Provide the (X, Y) coordinate of the cell's center where the given text is located.  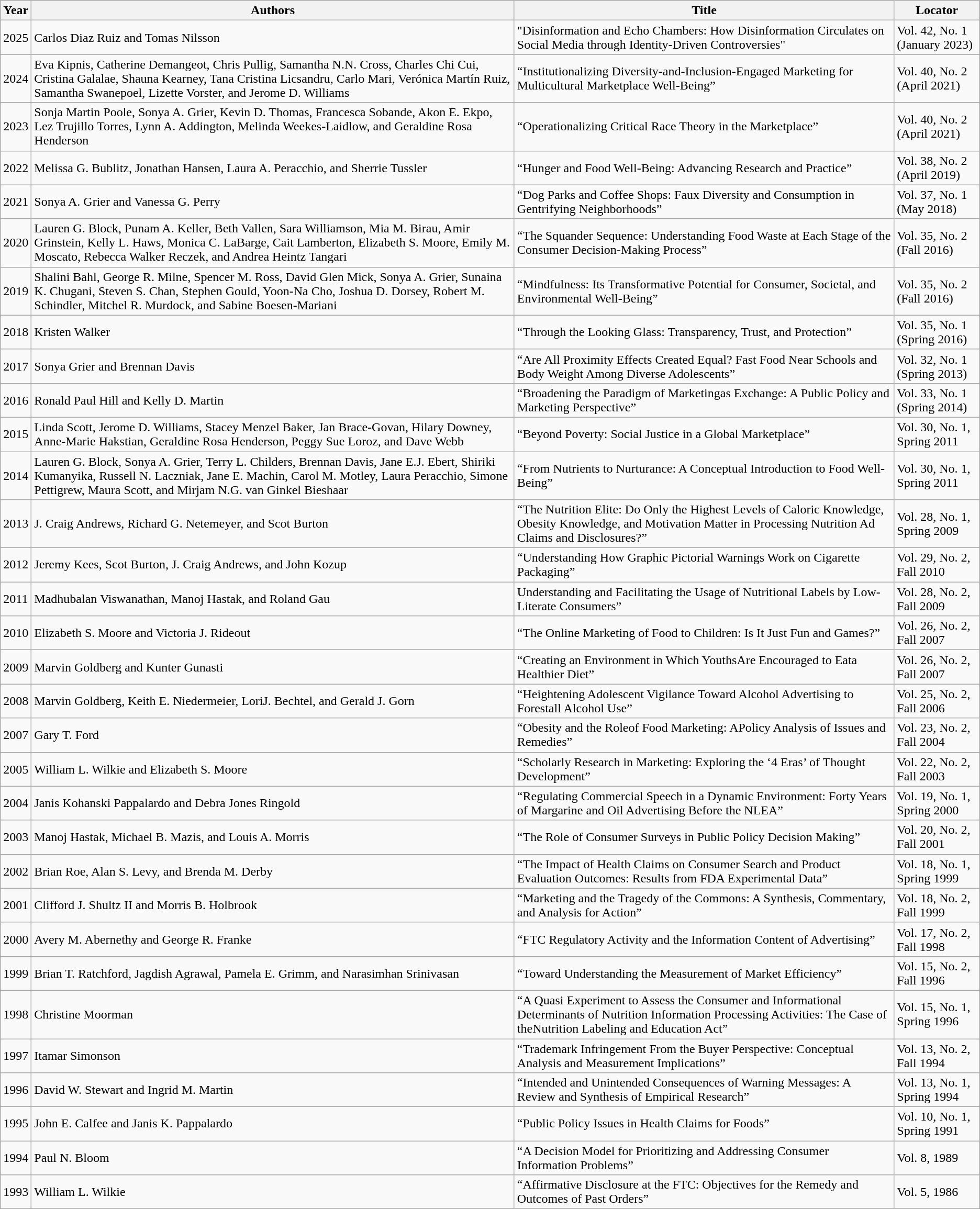
Vol. 23, No. 2, Fall 2004 (937, 735)
1997 (16, 1055)
Vol. 19, No. 1, Spring 2000 (937, 803)
J. Craig Andrews, Richard G. Netemeyer, and Scot Burton (273, 524)
“Regulating Commercial Speech in a Dynamic Environment: Forty Years of Margarine and Oil Advertising Before the NLEA” (704, 803)
“FTC Regulatory Activity and the Information Content of Advertising” (704, 939)
“The Role of Consumer Surveys in Public Policy Decision Making” (704, 837)
“Marketing and the Tragedy of the Commons: A Synthesis, Commentary, and Analysis for Action” (704, 905)
2020 (16, 243)
Sonya A. Grier and Vanessa G. Perry (273, 202)
Vol. 13, No. 1, Spring 1994 (937, 1090)
2013 (16, 524)
John E. Calfee and Janis K. Pappalardo (273, 1124)
“Broadening the Paradigm of Marketingas Exchange: A Public Policy and Marketing Perspective​” (704, 400)
Sonya Grier and Brennan Davis (273, 366)
Title (704, 10)
Locator (937, 10)
“Creating an Environment in Which YouthsAre Encouraged to Eata Healthier Diet” (704, 667)
Ronald Paul Hill and Kelly D. Martin (273, 400)
Vol. 33, No. 1 (Spring 2014) (937, 400)
“Obesity and the Roleof Food Marketing: APolicy Analysis of Issues and Remedies” (704, 735)
2021 (16, 202)
“Toward Understanding the Measurement of Market Efficiency” (704, 973)
2014 (16, 475)
“Trademark Infringement From the Buyer Perspective: Conceptual Analysis and Measurement Implications” (704, 1055)
Avery M. Abernethy and George R. Franke (273, 939)
2005 (16, 769)
Elizabeth S. Moore and Victoria J. Rideout (273, 633)
“The Squander Sequence: Understanding Food Waste at Each Stage of the Consumer Decision-Making Process” (704, 243)
Vol. 32, No. 1 (Spring 2013) (937, 366)
Vol. 37, No. 1 (May 2018) (937, 202)
1999 (16, 973)
2015 (16, 434)
Vol. 42, No. 1 (January 2023) (937, 38)
2003 (16, 837)
“Through the Looking Glass: Transparency, Trust, and Protection” (704, 332)
1998 (16, 1014)
“Understanding How Graphic Pictorial Warnings Work on Cigarette Packaging” (704, 565)
"Disinformation and Echo Chambers: How Disinformation Circulates on Social Media through Identity-Driven Controversies" (704, 38)
2023 (16, 127)
Madhubalan Viswanathan, Manoj Hastak, and Roland Gau (273, 599)
Vol. 20, No. 2, Fall 2001 (937, 837)
“Are All Proximity Effects Created Equal? Fast Food Near Schools and Body Weight Among Diverse Adolescents” (704, 366)
Brian T. Ratchford, Jagdish Agrawal, Pamela E. Grimm, and Narasimhan Srinivasan (273, 973)
Vol. 10, No. 1, Spring 1991 (937, 1124)
2017 (16, 366)
2007 (16, 735)
2018 (16, 332)
Marvin Goldberg, Keith E. Niedermeier, LoriJ. Bechtel, and Gerald J. Gorn (273, 701)
Vol. 29, No. 2, Fall 2010 (937, 565)
2010 (16, 633)
1994 (16, 1158)
William L. Wilkie and Elizabeth S. Moore (273, 769)
“Heightening Adolescent Vigilance Toward Alcohol Advertising to Forestall Alcohol Use” (704, 701)
2011 (16, 599)
“The Online Marketing of Food to Children: Is It Just Fun and Games?” (704, 633)
Kristen Walker (273, 332)
2001 (16, 905)
Vol. 28, No. 2, Fall 2009 (937, 599)
Vol. 18, No. 2, Fall 1999 (937, 905)
Understanding and Facilitating the Usage of Nutritional Labels by Low-Literate Consumers” (704, 599)
2022 (16, 167)
Paul N. Bloom (273, 1158)
Vol. 17, No. 2, Fall 1998 (937, 939)
1996 (16, 1090)
2019 (16, 291)
William L. Wilkie (273, 1192)
Vol. 15, No. 2, Fall 1996 (937, 973)
“A Decision Model for Prioritizing and Addressing Consumer Information Problems” (704, 1158)
2000 (16, 939)
“Mindfulness: Its Transformative Potential for Consumer, Societal, and Environmental Well-Being” (704, 291)
“The Impact of Health Claims on Consumer Search and Product Evaluation Outcomes: Results from FDA Experimental Data” (704, 871)
“Scholarly Research in Marketing: Exploring the ‘4 Eras’ of Thought Development” (704, 769)
Vol. 35, No. 1 (Spring 2016) (937, 332)
Itamar Simonson (273, 1055)
David W. Stewart and Ingrid M. Martin (273, 1090)
“Operationalizing Critical Race Theory in the Marketplace” (704, 127)
2009 (16, 667)
“Affirmative Disclosure at the FTC: Objectives for the Remedy and Outcomes of Past Orders” (704, 1192)
Carlos Diaz Ruiz and Tomas Nilsson (273, 38)
Vol. 13, No. 2, Fall 1994 (937, 1055)
1993 (16, 1192)
“Public Policy Issues in Health Claims for Foods” (704, 1124)
Vol. 8, 1989 (937, 1158)
2012 (16, 565)
2008 (16, 701)
Brian Roe, Alan S. Levy, and Brenda M. Derby (273, 871)
“Dog Parks and Coffee Shops: Faux Diversity and Consumption in Gentrifying Neighborhoods” (704, 202)
2002 (16, 871)
Vol. 28, No. 1, Spring 2009 (937, 524)
Christine Moorman (273, 1014)
2016 (16, 400)
1995 (16, 1124)
2024 (16, 79)
2025 (16, 38)
Melissa G. Bublitz, Jonathan Hansen, Laura A. Peracchio, and Sherrie Tussler (273, 167)
Vol. 38, No. 2 (April 2019) (937, 167)
Vol. 5, 1986 (937, 1192)
“From Nutrients to Nurturance: A Conceptual Introduction to Food Well-Being” (704, 475)
Year (16, 10)
“Intended and Unintended Consequences of Warning Messages: A Review and Synthesis of Empirical Research” (704, 1090)
Vol. 22, No. 2, Fall 2003 (937, 769)
“Hunger and Food Well-Being: Advancing Research and Practice” (704, 167)
Jeremy Kees, Scot Burton, J. Craig Andrews, and John Kozup (273, 565)
Marvin Goldberg and Kunter Gunasti (273, 667)
Vol. 18, No. 1, Spring 1999 (937, 871)
“Beyond Poverty: Social Justice in a Global Marketplace​” (704, 434)
Vol. 15, No. 1, Spring 1996 (937, 1014)
Gary T. Ford (273, 735)
Janis Kohanski Pappalardo and Debra Jones Ringold (273, 803)
Manoj Hastak, Michael B. Mazis, and Louis A. Morris (273, 837)
Vol. 25, No. 2, Fall 2006 (937, 701)
2004 (16, 803)
“Institutionalizing Diversity-and-Inclusion-Engaged Marketing for Multicultural Marketplace Well-Being” (704, 79)
Clifford J. Shultz II and Morris B. Holbrook (273, 905)
Authors (273, 10)
